Scan for the cell matching the given text and deliver its (x, y) coordinate at center. 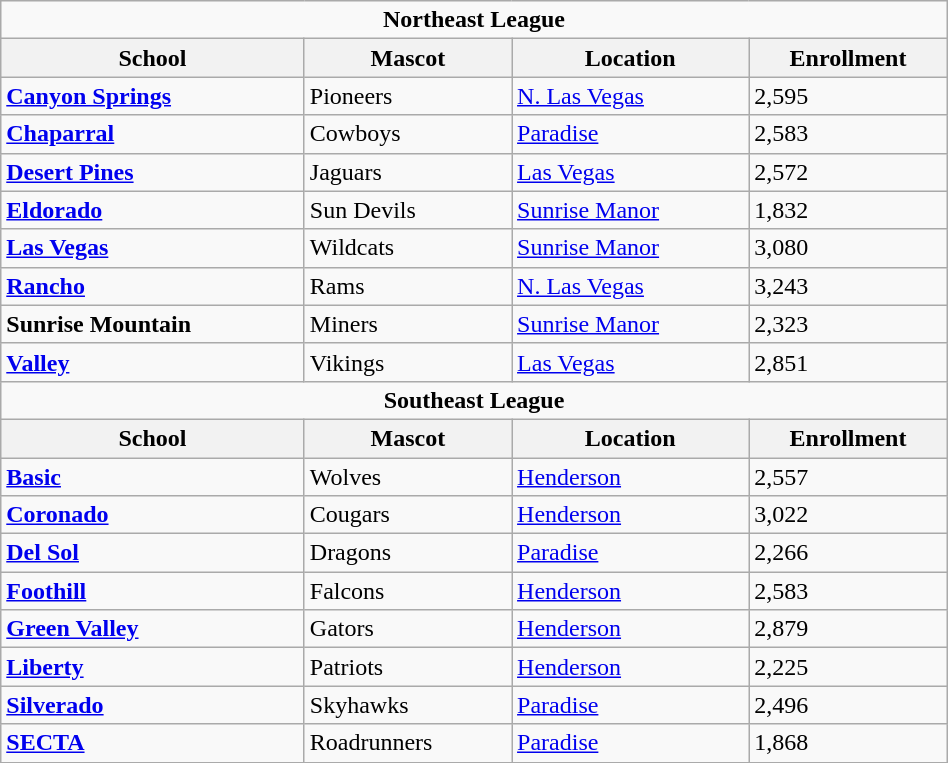
Dragons (408, 553)
Rams (408, 286)
Eldorado (153, 210)
Vikings (408, 362)
Wildcats (408, 248)
2,851 (848, 362)
2,595 (848, 96)
Liberty (153, 667)
Patriots (408, 667)
SECTA (153, 743)
3,243 (848, 286)
Northeast League (474, 20)
3,080 (848, 248)
Skyhawks (408, 705)
Sun Devils (408, 210)
Green Valley (153, 629)
Sunrise Mountain (153, 324)
Del Sol (153, 553)
2,879 (848, 629)
Miners (408, 324)
2,266 (848, 553)
Silverado (153, 705)
2,323 (848, 324)
Cougars (408, 515)
Roadrunners (408, 743)
Canyon Springs (153, 96)
Cowboys (408, 134)
Foothill (153, 591)
Basic (153, 477)
Coronado (153, 515)
2,557 (848, 477)
Southeast League (474, 400)
Gators (408, 629)
1,868 (848, 743)
Jaguars (408, 172)
Chaparral (153, 134)
Desert Pines (153, 172)
Pioneers (408, 96)
Rancho (153, 286)
2,496 (848, 705)
3,022 (848, 515)
Falcons (408, 591)
2,572 (848, 172)
Wolves (408, 477)
Valley (153, 362)
1,832 (848, 210)
2,225 (848, 667)
